Capture the cell that displays the provided text and extract its [X, Y] central coordinate. 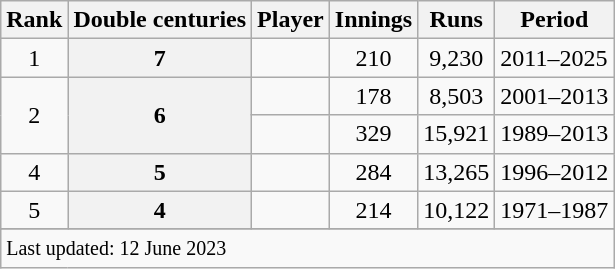
Player [291, 20]
Rank [34, 20]
Double centuries [160, 20]
Last updated: 12 June 2023 [308, 248]
Period [554, 20]
8,503 [456, 96]
Innings [373, 20]
6 [160, 115]
329 [373, 134]
214 [373, 210]
2 [34, 115]
13,265 [456, 172]
2011–2025 [554, 58]
15,921 [456, 134]
210 [373, 58]
1996–2012 [554, 172]
1971–1987 [554, 210]
1989–2013 [554, 134]
178 [373, 96]
7 [160, 58]
284 [373, 172]
9,230 [456, 58]
Runs [456, 20]
10,122 [456, 210]
1 [34, 58]
2001–2013 [554, 96]
